Identify which cell holds the provided text, then report its (X, Y) central coordinate. 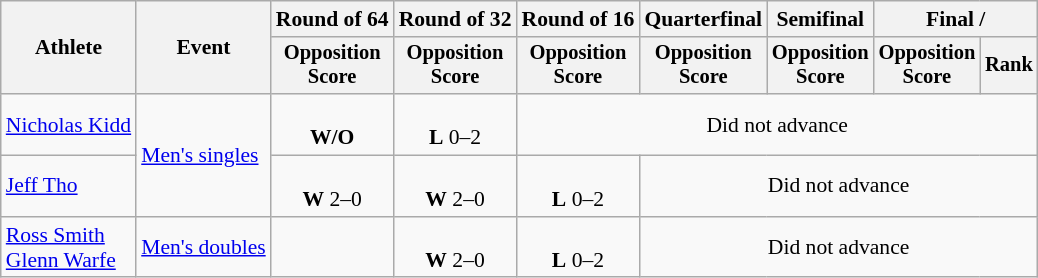
Round of 16 (578, 19)
Round of 64 (332, 19)
Nicholas Kidd (68, 124)
Round of 32 (456, 19)
Semifinal (820, 19)
Men's doubles (204, 248)
Rank (1009, 66)
Jeff Tho (68, 186)
W/O (332, 124)
Ross SmithGlenn Warfe (68, 248)
Final / (956, 19)
Event (204, 48)
Quarterfinal (703, 19)
Men's singles (204, 155)
Athlete (68, 48)
